Locate the cell with the specified text and output its [x, y] center coordinate. 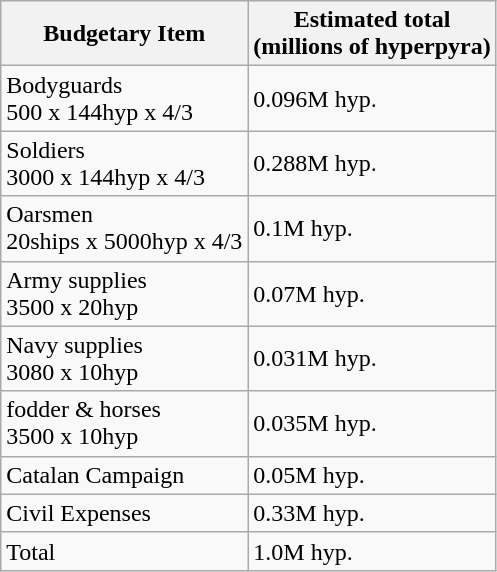
Bodyguards500 x 144hyp x 4/3 [124, 98]
0.1M hyp. [372, 228]
fodder & horses3500 x 10hyp [124, 424]
0.05M hyp. [372, 475]
0.288M hyp. [372, 164]
Soldiers3000 x 144hyp x 4/3 [124, 164]
0.031M hyp. [372, 358]
Catalan Campaign [124, 475]
Total [124, 551]
Civil Expenses [124, 513]
Budgetary Item [124, 34]
Estimated total(millions of hyperpyra) [372, 34]
0.096M hyp. [372, 98]
0.035M hyp. [372, 424]
1.0M hyp. [372, 551]
Navy supplies3080 x 10hyp [124, 358]
0.33M hyp. [372, 513]
Army supplies3500 x 20hyp [124, 294]
0.07M hyp. [372, 294]
Oarsmen20ships x 5000hyp x 4/3 [124, 228]
